Search for the cell housing the specified text and yield its [X, Y] center coordinate. 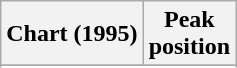
Chart (1995) [72, 34]
Peakposition [189, 34]
